From the cell containing the given text, extract its center point as (x, y) coordinate. 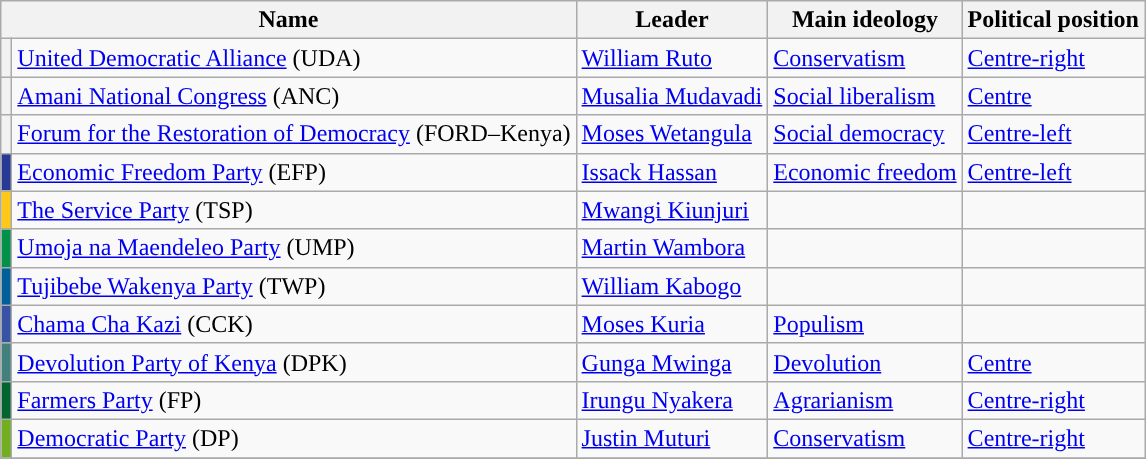
The Service Party (TSP) (294, 210)
William Kabogo (672, 286)
Economic freedom (865, 172)
Name (288, 20)
Moses Kuria (672, 324)
Economic Freedom Party (EFP) (294, 172)
Issack Hassan (672, 172)
Leader (672, 20)
Social liberalism (865, 96)
Martin Wambora (672, 248)
Agrarianism (865, 400)
Musalia Mudavadi (672, 96)
William Ruto (672, 58)
Social democracy (865, 134)
Tujibebe Wakenya Party (TWP) (294, 286)
Irungu Nyakera (672, 400)
Mwangi Kiunjuri (672, 210)
Devolution (865, 362)
Farmers Party (FP) (294, 400)
Forum for the Restoration of Democracy (FORD–Kenya) (294, 134)
Main ideology (865, 20)
United Democratic Alliance (UDA) (294, 58)
Populism (865, 324)
Devolution Party of Kenya (DPK) (294, 362)
Justin Muturi (672, 438)
Political position (1053, 20)
Democratic Party (DP) (294, 438)
Gunga Mwinga (672, 362)
Moses Wetangula (672, 134)
Umoja na Maendeleo Party (UMP) (294, 248)
Chama Cha Kazi (CCK) (294, 324)
Amani National Congress (ANC) (294, 96)
